Return the [x, y] coordinate for the center point of the cell that contains the specified text.  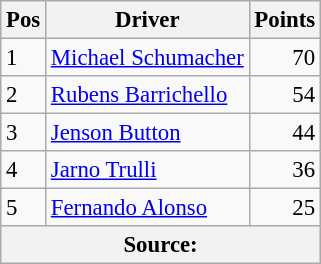
Driver [148, 20]
70 [284, 58]
Points [284, 20]
Michael Schumacher [148, 58]
4 [24, 170]
3 [24, 133]
36 [284, 170]
25 [284, 208]
Rubens Barrichello [148, 95]
1 [24, 58]
5 [24, 208]
54 [284, 95]
Pos [24, 20]
Jarno Trulli [148, 170]
2 [24, 95]
Fernando Alonso [148, 208]
Source: [161, 245]
Jenson Button [148, 133]
44 [284, 133]
